Provide the [x, y] coordinate of the cell's center where the given text is located.  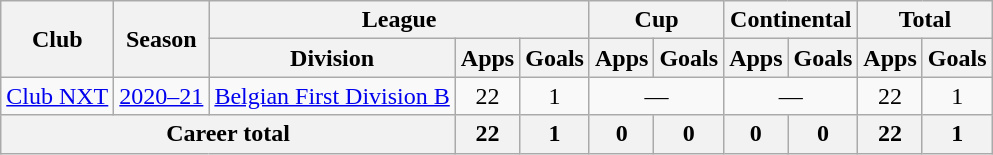
Cup [656, 20]
Season [162, 39]
Belgian First Division B [332, 96]
League [400, 20]
2020–21 [162, 96]
Division [332, 58]
Career total [228, 134]
Club [58, 39]
Total [925, 20]
Continental [791, 20]
Club NXT [58, 96]
